Return the (X, Y) coordinate for the center point of the cell that contains the specified text.  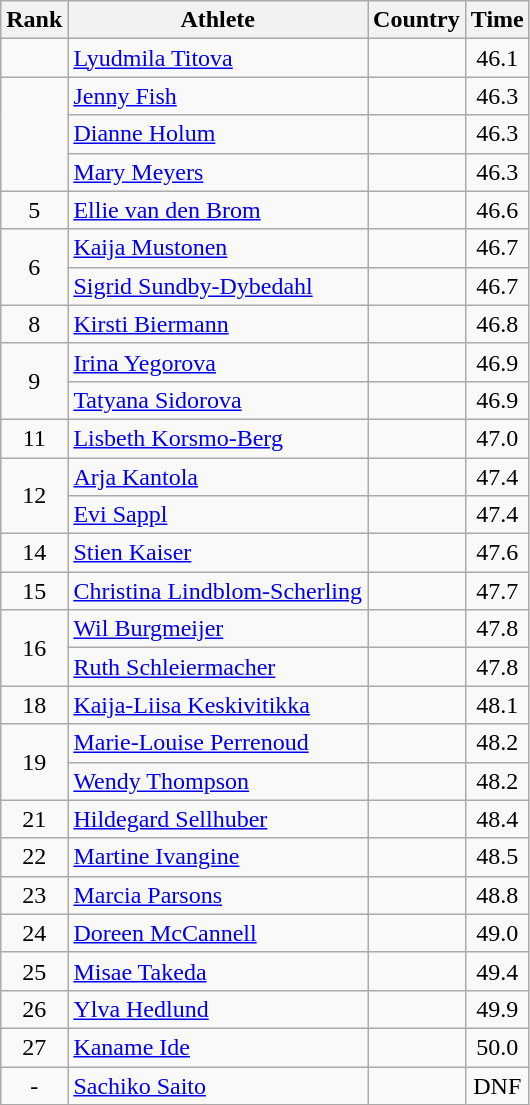
- (34, 1085)
50.0 (497, 1047)
12 (34, 496)
47.0 (497, 438)
21 (34, 819)
Irina Yegorova (218, 362)
15 (34, 591)
49.9 (497, 1009)
Marcia Parsons (218, 895)
Martine Ivangine (218, 857)
48.5 (497, 857)
Ellie van den Brom (218, 210)
5 (34, 210)
14 (34, 553)
22 (34, 857)
25 (34, 971)
Athlete (218, 20)
19 (34, 762)
48.4 (497, 819)
Doreen McCannell (218, 933)
Country (417, 20)
18 (34, 705)
Time (497, 20)
DNF (497, 1085)
46.8 (497, 324)
Wendy Thompson (218, 781)
48.8 (497, 895)
Kaname Ide (218, 1047)
26 (34, 1009)
Kirsti Biermann (218, 324)
Sachiko Saito (218, 1085)
Ylva Hedlund (218, 1009)
Lyudmila Titova (218, 58)
46.6 (497, 210)
Marie-Louise Perrenoud (218, 743)
Stien Kaiser (218, 553)
Misae Takeda (218, 971)
Christina Lindblom-Scherling (218, 591)
Mary Meyers (218, 172)
9 (34, 381)
27 (34, 1047)
Hildegard Sellhuber (218, 819)
24 (34, 933)
Wil Burgmeijer (218, 629)
Evi Sappl (218, 515)
Lisbeth Korsmo-Berg (218, 438)
49.4 (497, 971)
48.1 (497, 705)
Tatyana Sidorova (218, 400)
Kaija-Liisa Keskivitikka (218, 705)
46.1 (497, 58)
Ruth Schleiermacher (218, 667)
47.7 (497, 591)
Jenny Fish (218, 96)
47.6 (497, 553)
23 (34, 895)
16 (34, 648)
Kaija Mustonen (218, 248)
Dianne Holum (218, 134)
Sigrid Sundby-Dybedahl (218, 286)
8 (34, 324)
Rank (34, 20)
11 (34, 438)
6 (34, 267)
Arja Kantola (218, 477)
49.0 (497, 933)
